Find where the given text appears and provide that cell's center as [X, Y] coordinate. 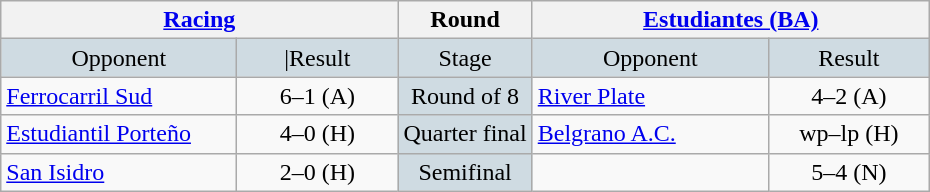
6–1 (A) [318, 96]
San Isidro [119, 172]
Racing [200, 20]
Ferrocarril Sud [119, 96]
Round [465, 20]
Semifinal [465, 172]
Estudiantes (BA) [730, 20]
4–0 (H) [318, 134]
Quarter final [465, 134]
River Plate [650, 96]
Round of 8 [465, 96]
Stage [465, 58]
2–0 (H) [318, 172]
Belgrano A.C. [650, 134]
5–4 (N) [848, 172]
Result [848, 58]
|Result [318, 58]
4–2 (A) [848, 96]
wp–lp (H) [848, 134]
Estudiantil Porteño [119, 134]
